From the cell containing the given text, extract its center point as [x, y] coordinate. 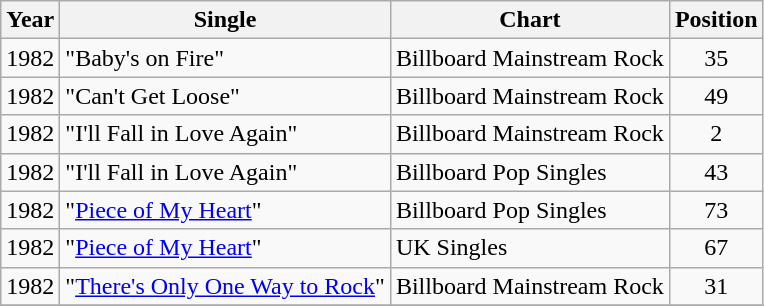
Position [716, 20]
73 [716, 210]
Single [226, 20]
Year [30, 20]
UK Singles [530, 248]
43 [716, 172]
"Can't Get Loose" [226, 96]
31 [716, 286]
Chart [530, 20]
2 [716, 134]
"There's Only One Way to Rock" [226, 286]
67 [716, 248]
"Baby's on Fire" [226, 58]
49 [716, 96]
35 [716, 58]
